Locate the cell with the specified text and output its (X, Y) center coordinate. 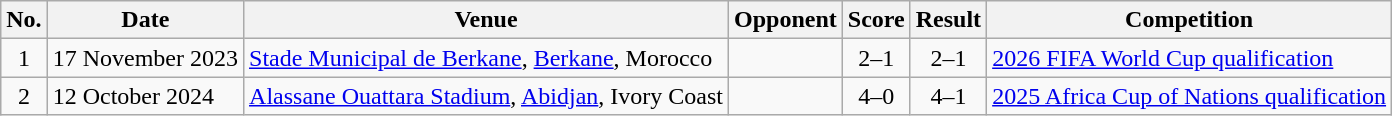
Competition (1190, 20)
2026 FIFA World Cup qualification (1190, 58)
Venue (486, 20)
1 (24, 58)
2 (24, 96)
12 October 2024 (145, 96)
4–1 (948, 96)
Score (876, 20)
Result (948, 20)
4–0 (876, 96)
Opponent (786, 20)
Date (145, 20)
No. (24, 20)
17 November 2023 (145, 58)
2025 Africa Cup of Nations qualification (1190, 96)
Alassane Ouattara Stadium, Abidjan, Ivory Coast (486, 96)
Stade Municipal de Berkane, Berkane, Morocco (486, 58)
